Identify which cell holds the provided text, then report its [X, Y] central coordinate. 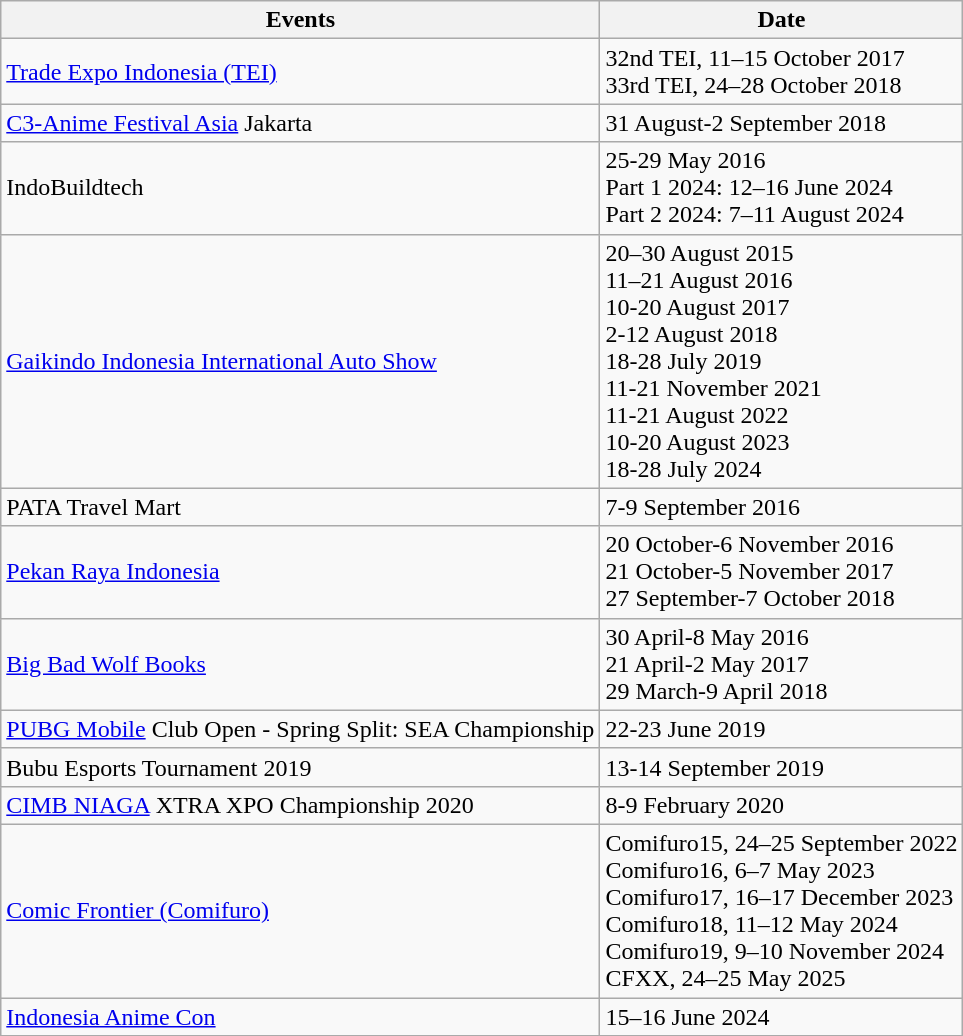
Comic Frontier (Comifuro) [300, 910]
13-14 September 2019 [782, 767]
C3-Anime Festival Asia Jakarta [300, 123]
CIMB NIAGA XTRA XPO Championship 2020 [300, 805]
Indonesia Anime Con [300, 1017]
32nd TEI, 11–15 October 201733rd TEI, 24–28 October 2018 [782, 72]
Bubu Esports Tournament 2019 [300, 767]
Trade Expo Indonesia (TEI) [300, 72]
30 April-8 May 201621 April-2 May 201729 March-9 April 2018 [782, 664]
Events [300, 20]
Gaikindo Indonesia International Auto Show [300, 361]
22-23 June 2019 [782, 729]
Date [782, 20]
Big Bad Wolf Books [300, 664]
Pekan Raya Indonesia [300, 572]
15–16 June 2024 [782, 1017]
PATA Travel Mart [300, 507]
7-9 September 2016 [782, 507]
8-9 February 2020 [782, 805]
PUBG Mobile Club Open - Spring Split: SEA Championship [300, 729]
IndoBuildtech [300, 188]
20 October-6 November 201621 October-5 November 201727 September-7 October 2018 [782, 572]
31 August-2 September 2018 [782, 123]
25-29 May 2016Part 1 2024: 12–16 June 2024Part 2 2024: 7–11 August 2024 [782, 188]
